For the text-containing cell, return its midpoint in [x, y] coordinate format. 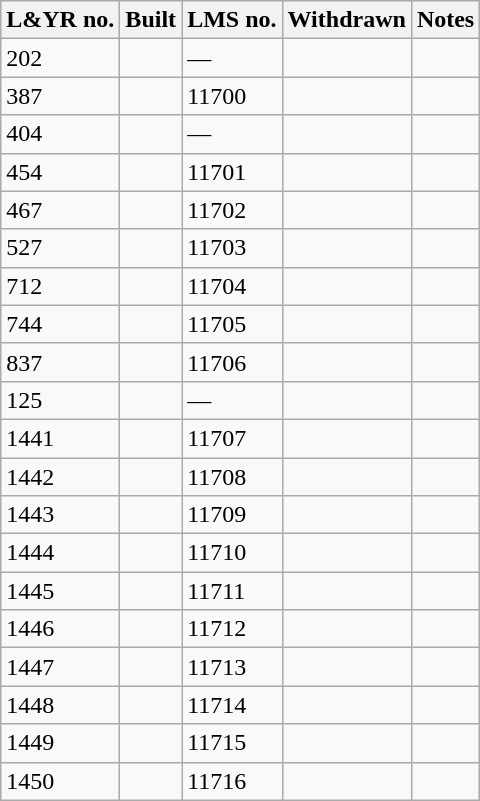
LMS no. [232, 20]
454 [60, 172]
1450 [60, 781]
Built [151, 20]
L&YR no. [60, 20]
1443 [60, 515]
11716 [232, 781]
387 [60, 96]
11701 [232, 172]
11708 [232, 477]
11706 [232, 362]
1446 [60, 629]
11702 [232, 210]
11705 [232, 324]
712 [60, 286]
837 [60, 362]
1444 [60, 553]
744 [60, 324]
11703 [232, 248]
11711 [232, 591]
527 [60, 248]
1442 [60, 477]
11710 [232, 553]
467 [60, 210]
11713 [232, 667]
11700 [232, 96]
1441 [60, 438]
125 [60, 400]
11704 [232, 286]
11707 [232, 438]
1449 [60, 743]
Notes [445, 20]
404 [60, 134]
11712 [232, 629]
1445 [60, 591]
1448 [60, 705]
11709 [232, 515]
11715 [232, 743]
Withdrawn [346, 20]
11714 [232, 705]
1447 [60, 667]
202 [60, 58]
